Determine the (x, y) coordinate at the center of the cell enclosing the given text.  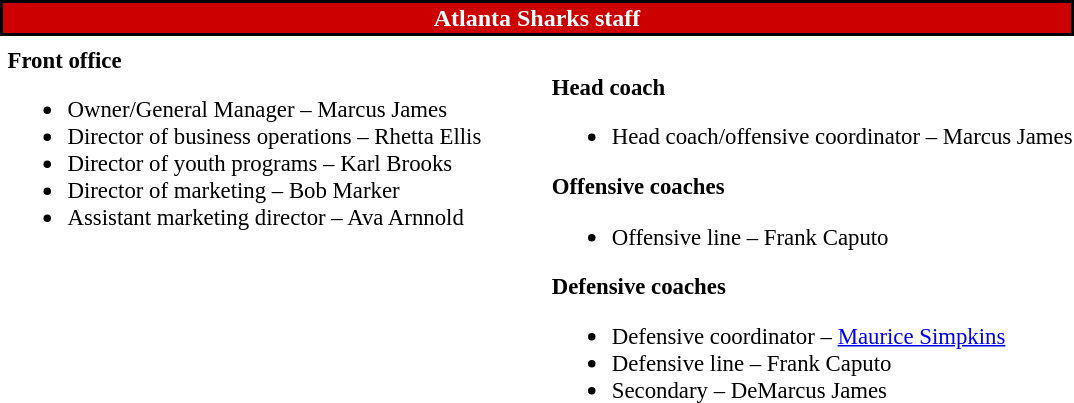
Atlanta Sharks staff (537, 18)
